Determine the (x, y) coordinate at the center of the cell enclosing the given text.  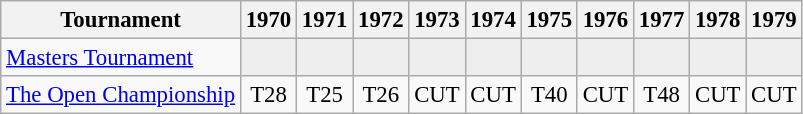
1972 (381, 20)
Tournament (121, 20)
1979 (774, 20)
1978 (718, 20)
1975 (549, 20)
1973 (437, 20)
1974 (493, 20)
T26 (381, 95)
The Open Championship (121, 95)
1970 (268, 20)
1977 (661, 20)
T48 (661, 95)
Masters Tournament (121, 58)
T40 (549, 95)
T28 (268, 95)
1971 (325, 20)
T25 (325, 95)
1976 (605, 20)
